Return [x, y] of the center of cell containing provided text 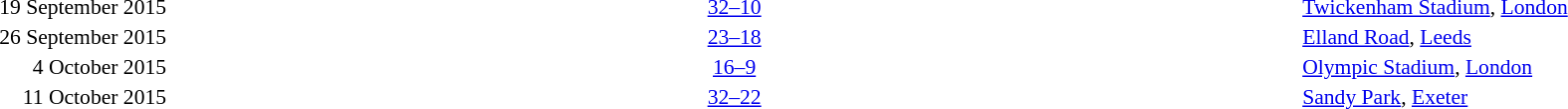
16–9 [735, 67]
23–18 [735, 37]
